Extract the (x, y) coordinate from the center of the cell holding the provided text.  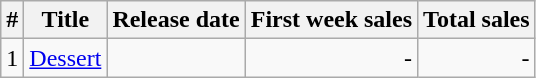
Title (66, 20)
Total sales (477, 20)
Dessert (66, 58)
Release date (176, 20)
1 (12, 58)
# (12, 20)
First week sales (331, 20)
